For the text-containing cell, return its midpoint in [x, y] coordinate format. 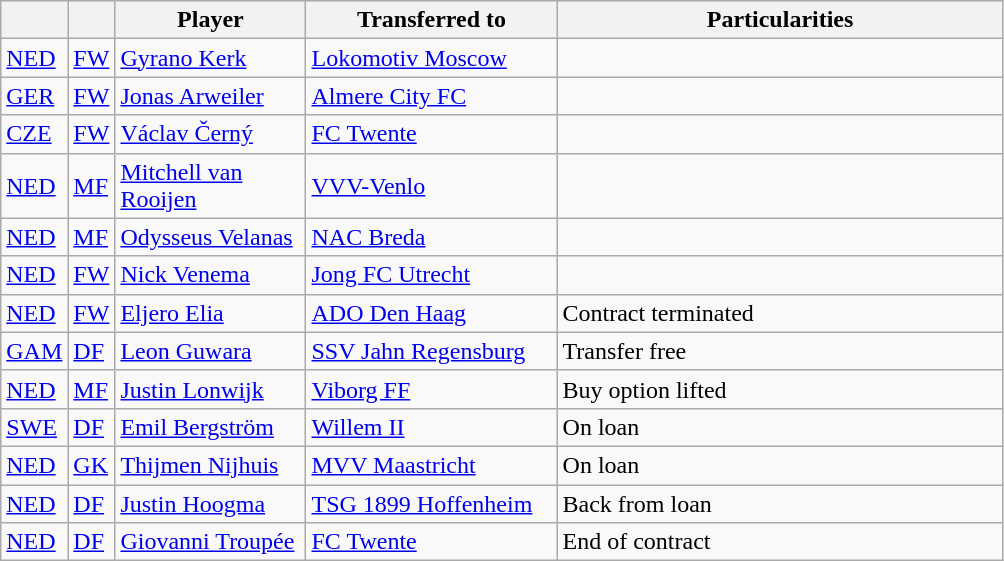
Transfer free [780, 351]
Buy option lifted [780, 389]
Willem II [432, 427]
Contract terminated [780, 313]
End of contract [780, 542]
Giovanni Troupée [210, 542]
Leon Guwara [210, 351]
Václav Černý [210, 134]
Transferred to [432, 20]
NAC Breda [432, 237]
SSV Jahn Regensburg [432, 351]
GK [92, 465]
MVV Maastricht [432, 465]
Thijmen Nijhuis [210, 465]
GAM [34, 351]
Odysseus Velanas [210, 237]
Gyrano Kerk [210, 58]
CZE [34, 134]
Particularities [780, 20]
VVV-Venlo [432, 186]
ADO Den Haag [432, 313]
Justin Hoogma [210, 503]
Lokomotiv Moscow [432, 58]
Justin Lonwijk [210, 389]
Mitchell van Rooijen [210, 186]
Nick Venema [210, 275]
GER [34, 96]
Player [210, 20]
TSG 1899 Hoffenheim [432, 503]
Jong FC Utrecht [432, 275]
SWE [34, 427]
Almere City FC [432, 96]
Eljero Elia [210, 313]
Viborg FF [432, 389]
Back from loan [780, 503]
Jonas Arweiler [210, 96]
Emil Bergström [210, 427]
